Locate the cell with the specified text and output its [x, y] center coordinate. 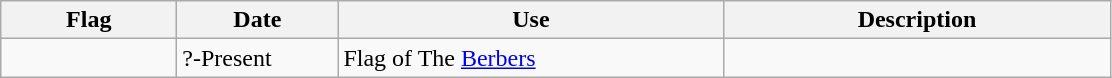
Description [917, 20]
Flag [89, 20]
?-Present [258, 58]
Date [258, 20]
Use [531, 20]
Flag of The Berbers [531, 58]
